Identify which cell holds the provided text, then report its [X, Y] central coordinate. 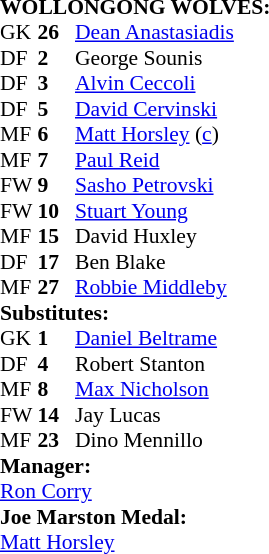
9 [57, 185]
8 [57, 389]
10 [57, 211]
6 [57, 135]
1 [57, 339]
3 [57, 83]
4 [57, 364]
27 [57, 287]
2 [57, 58]
26 [57, 33]
5 [57, 109]
7 [57, 160]
14 [57, 415]
17 [57, 262]
15 [57, 237]
23 [57, 441]
